Extract the (x, y) coordinate from the center of the cell holding the provided text.  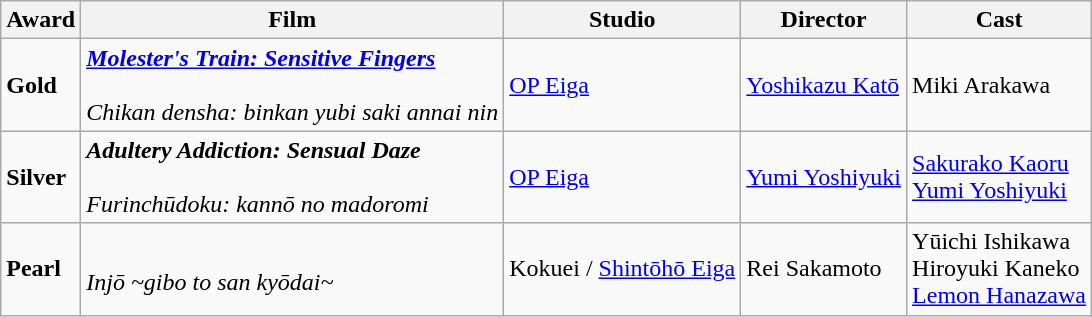
Silver (41, 177)
Cast (1000, 20)
Pearl (41, 269)
Adultery Addiction: Sensual DazeFurinchūdoku: kannō no madoromi (292, 177)
Yoshikazu Katō (824, 85)
Film (292, 20)
Injō ~gibo to san kyōdai~ (292, 269)
Yumi Yoshiyuki (824, 177)
Director (824, 20)
Yūichi IshikawaHiroyuki KanekoLemon Hanazawa (1000, 269)
Gold (41, 85)
Award (41, 20)
Miki Arakawa (1000, 85)
Rei Sakamoto (824, 269)
Molester's Train: Sensitive FingersChikan densha: binkan yubi saki annai nin (292, 85)
Studio (622, 20)
Kokuei / Shintōhō Eiga (622, 269)
Sakurako KaoruYumi Yoshiyuki (1000, 177)
